Identify which cell holds the provided text, then report its [x, y] central coordinate. 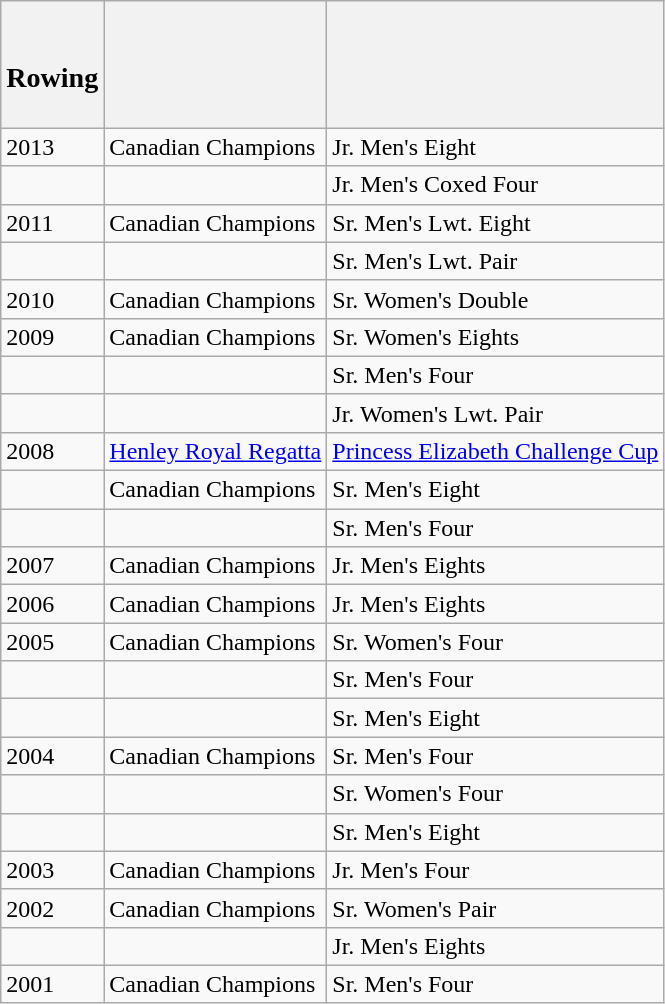
Henley Royal Regatta [216, 451]
2006 [52, 604]
2010 [52, 299]
2013 [52, 147]
2004 [52, 756]
Rowing [52, 64]
2011 [52, 223]
2002 [52, 908]
Sr. Women's Eights [496, 337]
2007 [52, 566]
2009 [52, 337]
Jr. Men's Eight [496, 147]
Sr. Men's Lwt. Eight [496, 223]
Sr. Men's Lwt. Pair [496, 261]
Jr. Women's Lwt. Pair [496, 413]
Jr. Men's Four [496, 870]
2003 [52, 870]
2005 [52, 642]
2001 [52, 984]
Sr. Women's Double [496, 299]
Princess Elizabeth Challenge Cup [496, 451]
2008 [52, 451]
Jr. Men's Coxed Four [496, 185]
Sr. Women's Pair [496, 908]
